For the text-containing cell, return its midpoint in [X, Y] coordinate format. 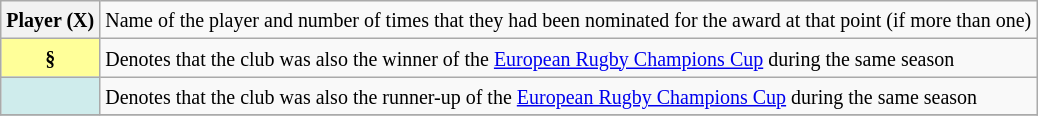
Player (X) [50, 20]
Denotes that the club was also the runner-up of the European Rugby Champions Cup during the same season [568, 96]
Denotes that the club was also the winner of the European Rugby Champions Cup during the same season [568, 58]
§ [50, 58]
Name of the player and number of times that they had been nominated for the award at that point (if more than one) [568, 20]
